Return the [x, y] coordinate for the center point of the cell that contains the specified text.  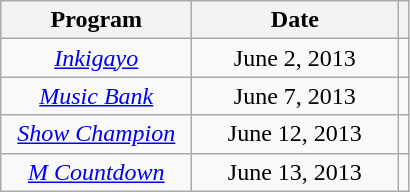
M Countdown [96, 172]
June 2, 2013 [295, 58]
June 12, 2013 [295, 134]
Date [295, 20]
June 13, 2013 [295, 172]
Program [96, 20]
Inkigayo [96, 58]
Show Champion [96, 134]
June 7, 2013 [295, 96]
Music Bank [96, 96]
